Determine the (x, y) coordinate at the center of the cell enclosing the given text.  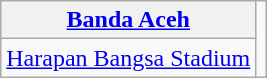
Banda Aceh (128, 20)
Harapan Bangsa Stadium (128, 58)
